Locate the cell with the specified text and output its (X, Y) center coordinate. 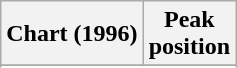
Chart (1996) (72, 34)
Peak position (189, 34)
